Search for the cell housing the specified text and yield its [X, Y] center coordinate. 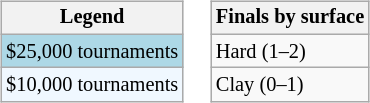
$10,000 tournaments [92, 85]
Hard (1–2) [290, 51]
Clay (0–1) [290, 85]
Legend [92, 18]
Finals by surface [290, 18]
$25,000 tournaments [92, 51]
